From the cell containing the given text, extract its center point as (X, Y) coordinate. 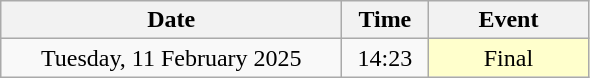
Date (172, 20)
Event (508, 20)
Time (385, 20)
Final (508, 58)
14:23 (385, 58)
Tuesday, 11 February 2025 (172, 58)
